Find where the given text appears and provide that cell's center as [x, y] coordinate. 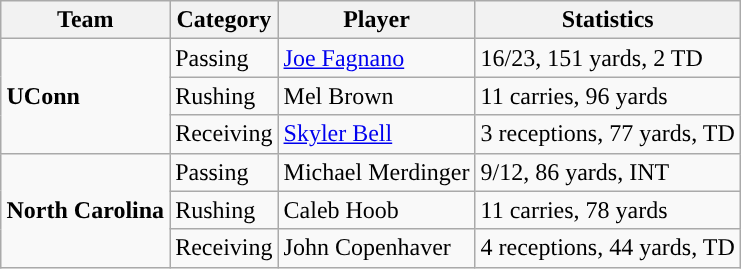
11 carries, 96 yards [608, 96]
Team [86, 20]
UConn [86, 96]
Caleb Hoob [376, 210]
Skyler Bell [376, 134]
Player [376, 20]
9/12, 86 yards, INT [608, 172]
Statistics [608, 20]
Category [224, 20]
Mel Brown [376, 96]
16/23, 151 yards, 2 TD [608, 58]
3 receptions, 77 yards, TD [608, 134]
North Carolina [86, 210]
4 receptions, 44 yards, TD [608, 248]
11 carries, 78 yards [608, 210]
Joe Fagnano [376, 58]
John Copenhaver [376, 248]
Michael Merdinger [376, 172]
